Capture the cell that displays the provided text and extract its (x, y) central coordinate. 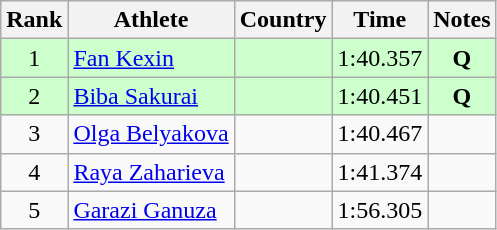
1:40.467 (380, 134)
1:40.357 (380, 58)
2 (34, 96)
5 (34, 210)
1:41.374 (380, 172)
Garazi Ganuza (151, 210)
Biba Sakurai (151, 96)
1:56.305 (380, 210)
Raya Zaharieva (151, 172)
Time (380, 20)
Olga Belyakova (151, 134)
Notes (462, 20)
Athlete (151, 20)
Rank (34, 20)
1 (34, 58)
1:40.451 (380, 96)
Country (283, 20)
4 (34, 172)
Fan Kexin (151, 58)
3 (34, 134)
